Capture the cell that displays the provided text and extract its (X, Y) central coordinate. 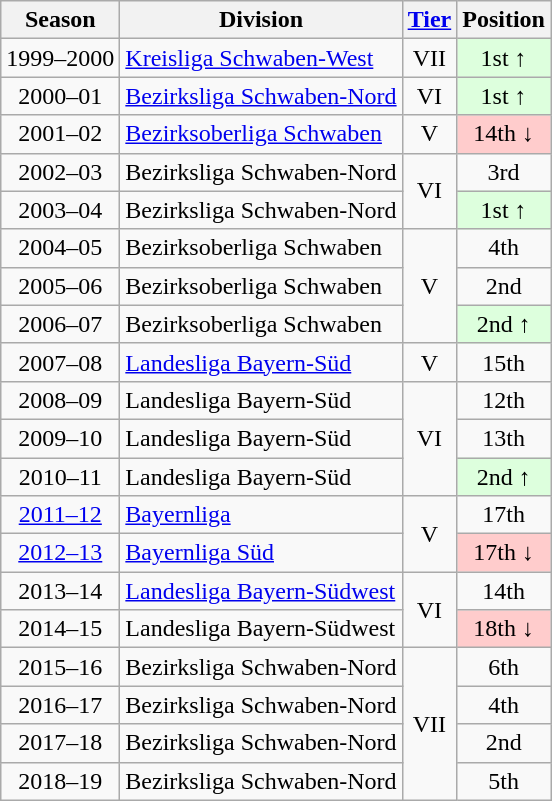
2015–16 (60, 667)
3rd (504, 172)
14th (504, 591)
2007–08 (60, 362)
2002–03 (60, 172)
2013–14 (60, 591)
2006–07 (60, 324)
15th (504, 362)
Tier (430, 20)
1999–2000 (60, 58)
13th (504, 438)
2018–19 (60, 781)
2001–02 (60, 134)
2011–12 (60, 515)
17th (504, 515)
5th (504, 781)
18th ↓ (504, 629)
Bayernliga (261, 515)
2003–04 (60, 210)
2005–06 (60, 286)
2010–11 (60, 477)
2009–10 (60, 438)
2012–13 (60, 553)
14th ↓ (504, 134)
Bayernliga Süd (261, 553)
Kreisliga Schwaben-West (261, 58)
2016–17 (60, 705)
2004–05 (60, 248)
17th ↓ (504, 553)
2014–15 (60, 629)
Division (261, 20)
12th (504, 400)
2008–09 (60, 400)
2017–18 (60, 743)
2000–01 (60, 96)
Season (60, 20)
Position (504, 20)
6th (504, 667)
